Capture the cell that displays the provided text and extract its [x, y] central coordinate. 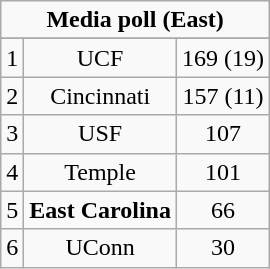
169 (19) [222, 58]
5 [12, 210]
2 [12, 96]
107 [222, 134]
3 [12, 134]
UConn [100, 248]
1 [12, 58]
Temple [100, 172]
101 [222, 172]
USF [100, 134]
4 [12, 172]
UCF [100, 58]
66 [222, 210]
30 [222, 248]
157 (11) [222, 96]
6 [12, 248]
Media poll (East) [136, 20]
Cincinnati [100, 96]
East Carolina [100, 210]
